Return the (x, y) coordinate for the center point of the cell that contains the specified text.  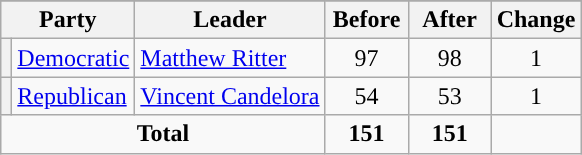
54 (366, 96)
After (450, 20)
97 (366, 58)
Vincent Candelora (230, 96)
Republican (74, 96)
Before (366, 20)
Matthew Ritter (230, 58)
98 (450, 58)
Total (163, 134)
Change (536, 20)
53 (450, 96)
Democratic (74, 58)
Party (68, 20)
Leader (230, 20)
